Find where the given text appears and provide that cell's center as [x, y] coordinate. 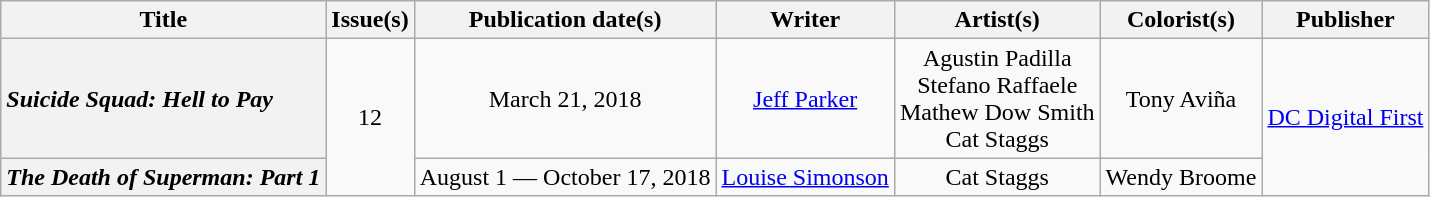
Agustin PadillaStefano RaffaeleMathew Dow SmithCat Staggs [997, 98]
March 21, 2018 [565, 98]
DC Digital First [1346, 118]
12 [370, 118]
Publisher [1346, 20]
Title [164, 20]
Louise Simonson [805, 177]
Writer [805, 20]
August 1 — October 17, 2018 [565, 177]
Artist(s) [997, 20]
Tony Aviña [1181, 98]
Suicide Squad: Hell to Pay [164, 98]
Publication date(s) [565, 20]
The Death of Superman: Part 1 [164, 177]
Jeff Parker [805, 98]
Cat Staggs [997, 177]
Colorist(s) [1181, 20]
Issue(s) [370, 20]
Wendy Broome [1181, 177]
